Provide the [x, y] coordinate of the cell's center where the given text is located.  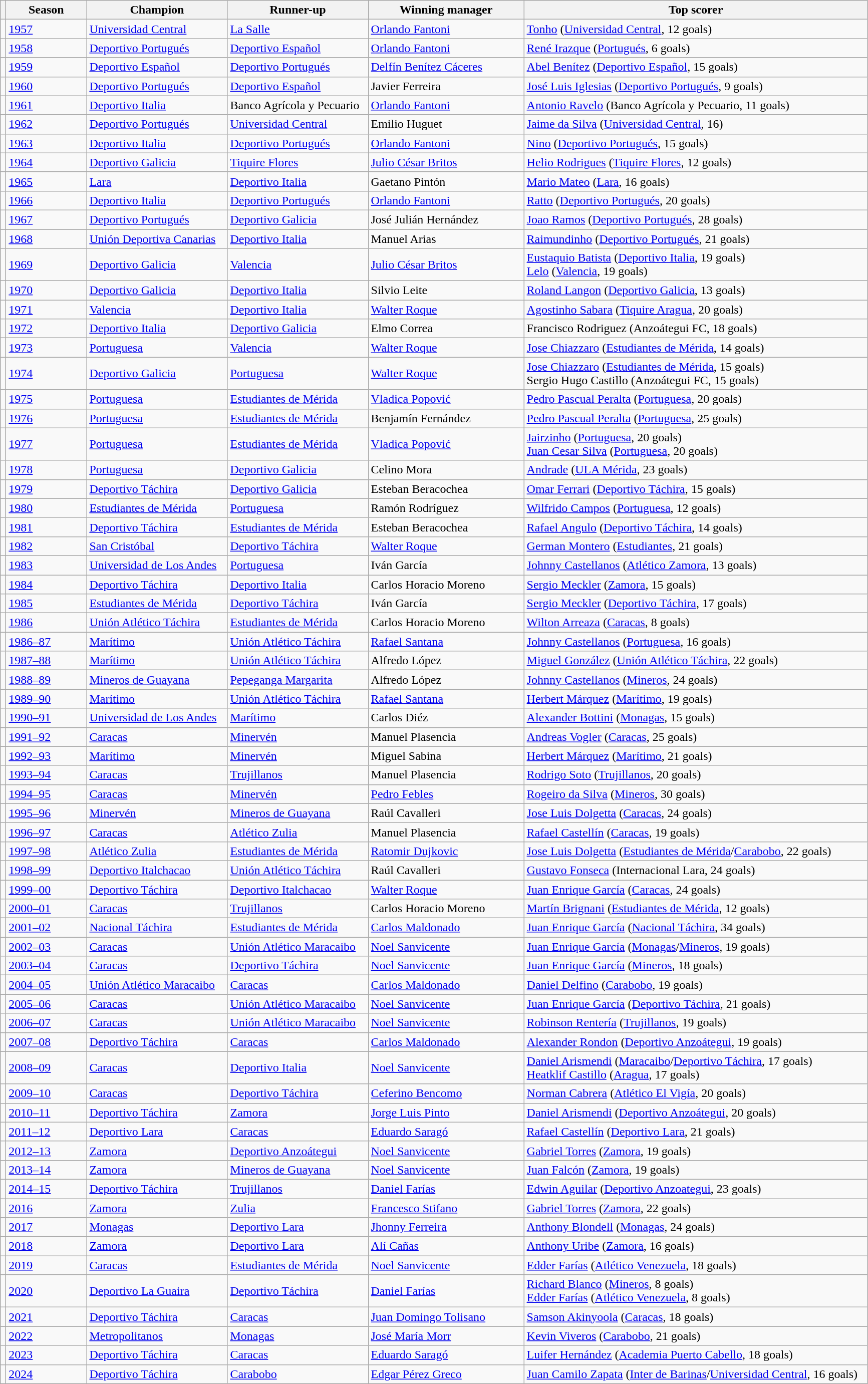
Miguel Sabina [446, 756]
Nacional Táchira [157, 928]
1980 [46, 508]
Juan Enrique García (Caracas, 24 goals) [696, 889]
Robinson Rentería (Trujillanos, 19 goals) [696, 1023]
Jose Luis Dolgetta (Caracas, 24 goals) [696, 813]
Carlos Diéz [446, 718]
Mario Mateo (Lara, 16 goals) [696, 181]
San Cristóbal [157, 546]
Runner-up [298, 10]
Herbert Márquez (Marítimo, 19 goals) [696, 699]
2023 [46, 1355]
Rafael Castellín (Caracas, 19 goals) [696, 832]
Wilton Arreaza (Caracas, 8 goals) [696, 623]
1958 [46, 48]
1968 [46, 239]
2010–11 [46, 1113]
1959 [46, 67]
Martín Brignani (Estudiantes de Mérida, 12 goals) [696, 909]
1965 [46, 181]
Juan Falcón (Zamora, 19 goals) [696, 1170]
Juan Enrique García (Deportivo Táchira, 21 goals) [696, 1004]
Jose Chiazzaro (Estudiantes de Mérida, 15 goals) Sergio Hugo Castillo (Anzoátegui FC, 15 goals) [696, 374]
2012–13 [46, 1151]
2005–06 [46, 1004]
Pedro Febles [446, 794]
1993–94 [46, 775]
Delfín Benítez Cáceres [446, 67]
Silvio Leite [446, 291]
2020 [46, 1291]
Rogeiro da Silva (Mineros, 30 goals) [696, 794]
La Salle [298, 29]
Johnny Castellanos (Portuguesa, 16 goals) [696, 642]
Winning manager [446, 10]
2019 [46, 1265]
René Irazque (Portugués, 6 goals) [696, 48]
Jaime da Silva (Universidad Central, 16) [696, 124]
Gabriel Torres (Zamora, 19 goals) [696, 1151]
1977 [46, 444]
2001–02 [46, 928]
Juan Enrique García (Nacional Táchira, 34 goals) [696, 928]
Wilfrido Campos (Portuguesa, 12 goals) [696, 508]
1997–98 [46, 851]
Agostinho Sabara (Tiquire Aragua, 20 goals) [696, 310]
José Luis Iglesias (Deportivo Portugués, 9 goals) [696, 86]
1961 [46, 105]
2013–14 [46, 1170]
1960 [46, 86]
Ramón Rodríguez [446, 508]
José María Morr [446, 1336]
1990–91 [46, 718]
Javier Ferreira [446, 86]
Pepeganga Margarita [298, 680]
Juan Enrique García (Monagas/Mineros, 19 goals) [696, 947]
2004–05 [46, 985]
Ceferino Bencomo [446, 1093]
1974 [46, 374]
1992–93 [46, 756]
Johnny Castellanos (Mineros, 24 goals) [696, 680]
2009–10 [46, 1093]
Abel Benítez (Deportivo Español, 15 goals) [696, 67]
Jorge Luis Pinto [446, 1113]
1998–99 [46, 870]
2006–07 [46, 1023]
Andrade (ULA Mérida, 23 goals) [696, 470]
Edwin Aguilar (Deportivo Anzoategui, 23 goals) [696, 1189]
Daniel Arismendi (Deportivo Anzoátegui, 20 goals) [696, 1113]
1999–00 [46, 889]
Sergio Meckler (Deportivo Táchira, 17 goals) [696, 604]
1983 [46, 565]
1984 [46, 585]
Zulia [298, 1208]
Juan Enrique García (Mineros, 18 goals) [696, 966]
Jose Chiazzaro (Estudiantes de Mérida, 14 goals) [696, 348]
2003–04 [46, 966]
1963 [46, 143]
Francisco Rodriguez (Anzoátegui FC, 18 goals) [696, 329]
1987–88 [46, 661]
Samson Akinyoola (Caracas, 18 goals) [696, 1317]
1978 [46, 470]
1971 [46, 310]
2016 [46, 1208]
2017 [46, 1227]
Pedro Pascual Peralta (Portuguesa, 20 goals) [696, 399]
1967 [46, 219]
Gustavo Fonseca (Internacional Lara, 24 goals) [696, 870]
Carabobo [298, 1374]
Banco Agrícola y Pecuario [298, 105]
Jairzinho (Portuguesa, 20 goals) Juan Cesar Silva (Portuguesa, 20 goals) [696, 444]
2018 [46, 1246]
Omar Ferrari (Deportivo Táchira, 15 goals) [696, 489]
2024 [46, 1374]
Season [46, 10]
1988–89 [46, 680]
Luifer Hernández (Academia Puerto Cabello, 18 goals) [696, 1355]
Sergio Meckler (Zamora, 15 goals) [696, 585]
1995–96 [46, 813]
1964 [46, 162]
2014–15 [46, 1189]
Norman Cabrera (Atlético El Vigía, 20 goals) [696, 1093]
Edgar Pérez Greco [446, 1374]
Jhonny Ferreira [446, 1227]
Roland Langon (Deportivo Galicia, 13 goals) [696, 291]
Ratomir Dujkovic [446, 851]
Rafael Castellín (Deportivo Lara, 21 goals) [696, 1132]
2000–01 [46, 909]
Alí Cañas [446, 1246]
Benjamín Fernández [446, 418]
2002–03 [46, 947]
1970 [46, 291]
Alexander Rondon (Deportivo Anzoátegui, 19 goals) [696, 1042]
José Julián Hernández [446, 219]
Nino (Deportivo Portugués, 15 goals) [696, 143]
Rodrigo Soto (Trujillanos, 20 goals) [696, 775]
2008–09 [46, 1068]
Unión Deportiva Canarias [157, 239]
Miguel González (Unión Atlético Táchira, 22 goals) [696, 661]
1966 [46, 200]
Johnny Castellanos (Atlético Zamora, 13 goals) [696, 565]
Edder Farías (Atlético Venezuela, 18 goals) [696, 1265]
Gabriel Torres (Zamora, 22 goals) [696, 1208]
Helio Rodrigues (Tiquire Flores, 12 goals) [696, 162]
1982 [46, 546]
1976 [46, 418]
Daniel Arismendi (Maracaibo/Deportivo Táchira, 17 goals) Heatklif Castillo (Aragua, 17 goals) [696, 1068]
Richard Blanco (Mineros, 8 goals) Edder Farías (Atlético Venezuela, 8 goals) [696, 1291]
Andreas Vogler (Caracas, 25 goals) [696, 737]
Champion [157, 10]
Lara [157, 181]
Pedro Pascual Peralta (Portuguesa, 25 goals) [696, 418]
Rafael Angulo (Deportivo Táchira, 14 goals) [696, 527]
Tiquire Flores [298, 162]
Herbert Márquez (Marítimo, 21 goals) [696, 756]
Raimundinho (Deportivo Portugués, 21 goals) [696, 239]
Eustaquio Batista (Deportivo Italia, 19 goals) Lelo (Valencia, 19 goals) [696, 264]
1979 [46, 489]
Joao Ramos (Deportivo Portugués, 28 goals) [696, 219]
1989–90 [46, 699]
2022 [46, 1336]
Deportivo La Guaira [157, 1291]
1985 [46, 604]
Gaetano Pintón [446, 181]
Antonio Ravelo (Banco Agrícola y Pecuario, 11 goals) [696, 105]
Ratto (Deportivo Portugués, 20 goals) [696, 200]
1981 [46, 527]
Alexander Bottini (Monagas, 15 goals) [696, 718]
1957 [46, 29]
Metropolitanos [157, 1336]
Francesco Stifano [446, 1208]
1962 [46, 124]
Emilio Huguet [446, 124]
Juan Domingo Tolisano [446, 1317]
Tonho (Universidad Central, 12 goals) [696, 29]
Elmo Correa [446, 329]
1991–92 [46, 737]
1994–95 [46, 794]
Top scorer [696, 10]
Celino Mora [446, 470]
1996–97 [46, 832]
Anthony Uribe (Zamora, 16 goals) [696, 1246]
1972 [46, 329]
1969 [46, 264]
Juan Camilo Zapata (Inter de Barinas/Universidad Central, 16 goals) [696, 1374]
1986–87 [46, 642]
2011–12 [46, 1132]
Jose Luis Dolgetta (Estudiantes de Mérida/Carabobo, 22 goals) [696, 851]
2007–08 [46, 1042]
Daniel Delfino (Carabobo, 19 goals) [696, 985]
Kevin Viveros (Carabobo, 21 goals) [696, 1336]
Anthony Blondell (Monagas, 24 goals) [696, 1227]
Deportivo Anzoátegui [298, 1151]
Manuel Arias [446, 239]
1975 [46, 399]
German Montero (Estudiantes, 21 goals) [696, 546]
1973 [46, 348]
1986 [46, 623]
2021 [46, 1317]
